Capture the cell that displays the provided text and extract its [X, Y] central coordinate. 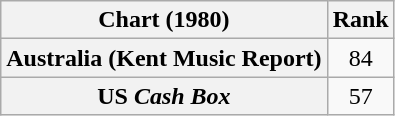
Australia (Kent Music Report) [164, 58]
57 [360, 96]
Rank [360, 20]
Chart (1980) [164, 20]
US Cash Box [164, 96]
84 [360, 58]
